Detect which cell encompasses the target text, then output its [X, Y] center coordinate. 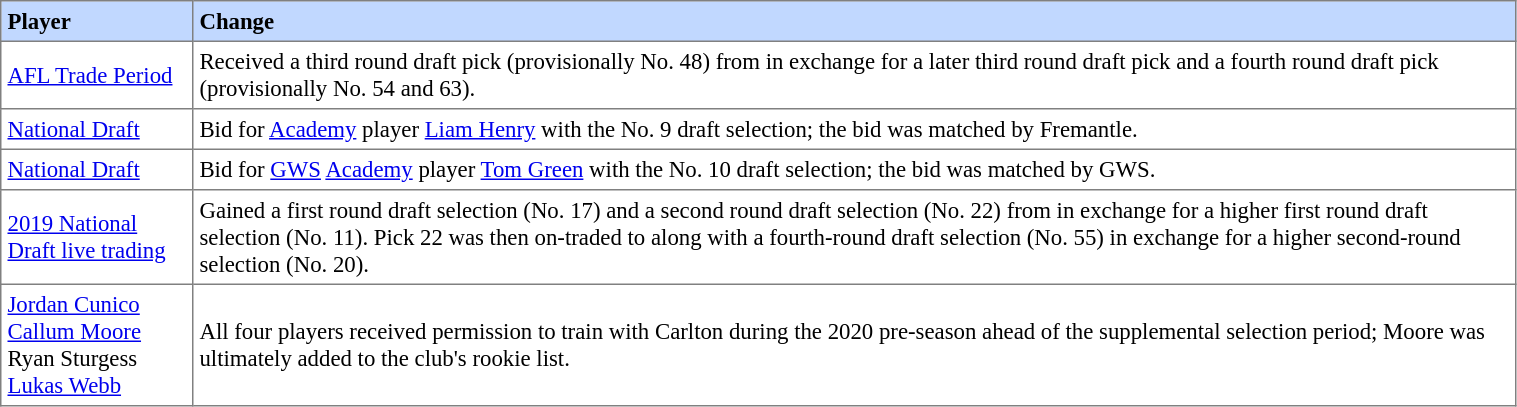
Jordan Cunico Callum Moore Ryan Sturgess Lukas Webb [97, 345]
Change [854, 21]
Bid for GWS Academy player Tom Green with the No. 10 draft selection; the bid was matched by GWS. [854, 169]
Bid for Academy player Liam Henry with the No. 9 draft selection; the bid was matched by Fremantle. [854, 129]
Player [97, 21]
2019 National Draft live trading [97, 237]
AFL Trade Period [97, 75]
